Scan for the cell matching the given text and deliver its (X, Y) coordinate at center. 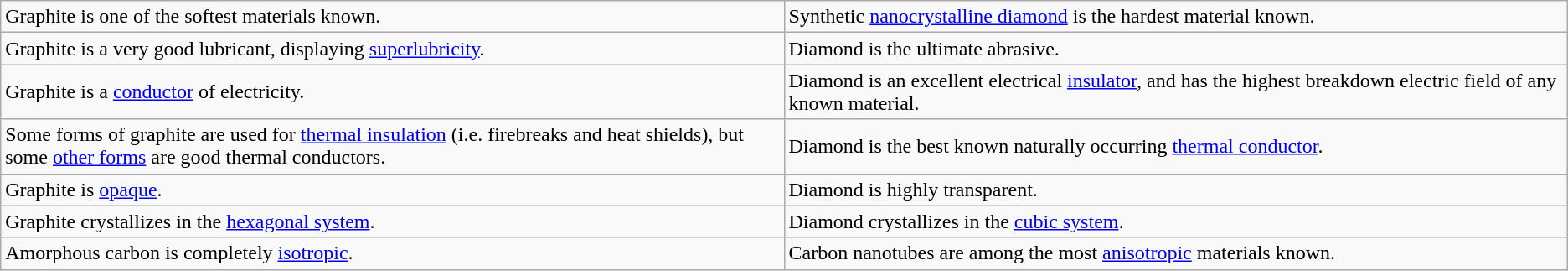
Amorphous carbon is completely isotropic. (392, 253)
Graphite is one of the softest materials known. (392, 17)
Some forms of graphite are used for thermal insulation (i.e. firebreaks and heat shields), but some other forms are good thermal conductors. (392, 146)
Carbon nanotubes are among the most anisotropic materials known. (1176, 253)
Graphite is opaque. (392, 190)
Diamond is an excellent electrical insulator, and has the highest breakdown electric field of any known material. (1176, 92)
Graphite is a very good lubricant, displaying superlubricity. (392, 49)
Diamond is highly transparent. (1176, 190)
Diamond crystallizes in the cubic system. (1176, 221)
Graphite crystallizes in the hexagonal system. (392, 221)
Diamond is the best known naturally occurring thermal conductor. (1176, 146)
Diamond is the ultimate abrasive. (1176, 49)
Synthetic nanocrystalline diamond is the hardest material known. (1176, 17)
Graphite is a conductor of electricity. (392, 92)
